For the text-containing cell, return its midpoint in (X, Y) coordinate format. 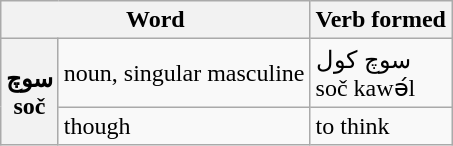
noun, singular masculine (184, 73)
سوچsoč (30, 92)
سوچ کولsoč kawә́l (380, 73)
Verb formed (380, 20)
though (184, 126)
to think (380, 126)
Word (156, 20)
